Search for the cell housing the specified text and yield its (X, Y) center coordinate. 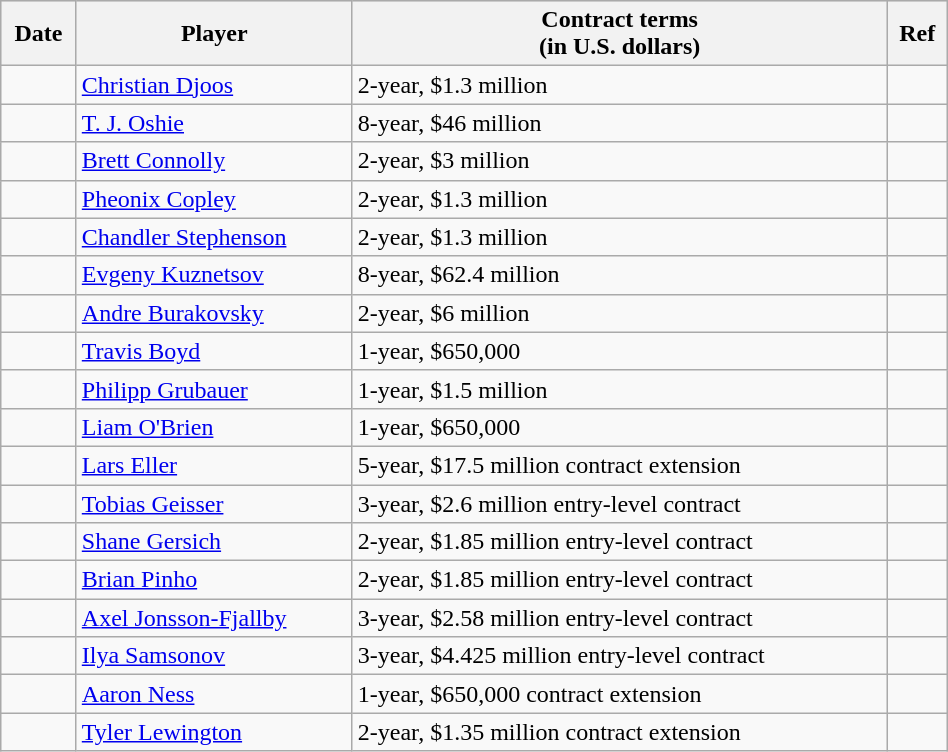
Aaron Ness (214, 694)
Contract terms(in U.S. dollars) (620, 34)
Liam O'Brien (214, 427)
Shane Gersich (214, 542)
Player (214, 34)
Ilya Samsonov (214, 656)
Andre Burakovsky (214, 313)
Chandler Stephenson (214, 237)
T. J. Oshie (214, 123)
3-year, $2.6 million entry-level contract (620, 503)
1-year, $650,000 contract extension (620, 694)
Date (39, 34)
Evgeny Kuznetsov (214, 275)
8-year, $62.4 million (620, 275)
Pheonix Copley (214, 199)
2-year, $3 million (620, 161)
Lars Eller (214, 465)
2-year, $6 million (620, 313)
Tyler Lewington (214, 732)
3-year, $4.425 million entry-level contract (620, 656)
8-year, $46 million (620, 123)
3-year, $2.58 million entry-level contract (620, 618)
Tobias Geisser (214, 503)
1-year, $1.5 million (620, 389)
Christian Djoos (214, 85)
Ref (917, 34)
Brett Connolly (214, 161)
2-year, $1.35 million contract extension (620, 732)
Philipp Grubauer (214, 389)
Axel Jonsson-Fjallby (214, 618)
5-year, $17.5 million contract extension (620, 465)
Brian Pinho (214, 580)
Travis Boyd (214, 351)
